Provide the (X, Y) coordinate of the cell's center where the given text is located.  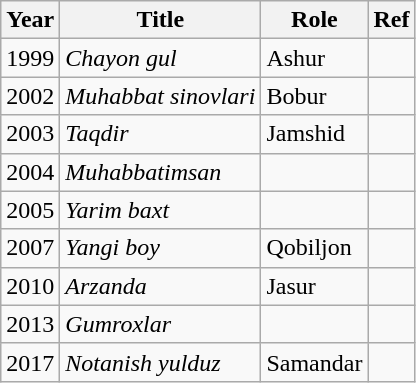
Bobur (314, 96)
Muhabbat sinovlari (160, 96)
Taqdir (160, 134)
Year (30, 20)
2017 (30, 362)
2013 (30, 324)
1999 (30, 58)
2002 (30, 96)
2004 (30, 172)
Jasur (314, 286)
Muhabbatimsan (160, 172)
Title (160, 20)
Chayon gul (160, 58)
2003 (30, 134)
Arzanda (160, 286)
Jamshid (314, 134)
2010 (30, 286)
Gumroxlar (160, 324)
2007 (30, 248)
Yangi boy (160, 248)
Qobiljon (314, 248)
Notanish yulduz (160, 362)
2005 (30, 210)
Ashur (314, 58)
Samandar (314, 362)
Yarim baxt (160, 210)
Ref (392, 20)
Role (314, 20)
